Output the [X, Y] coordinate of the center of the cell containing the given text.  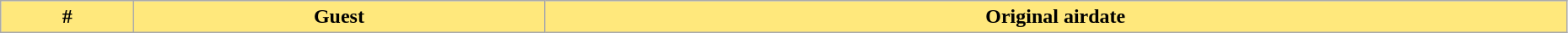
Original airdate [1055, 17]
Guest [339, 17]
# [67, 17]
